Find where the given text appears and provide that cell's center as [X, Y] coordinate. 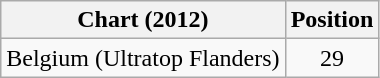
Belgium (Ultratop Flanders) [143, 58]
29 [332, 58]
Position [332, 20]
Chart (2012) [143, 20]
